Extract the (X, Y) coordinate from the center of the cell holding the provided text.  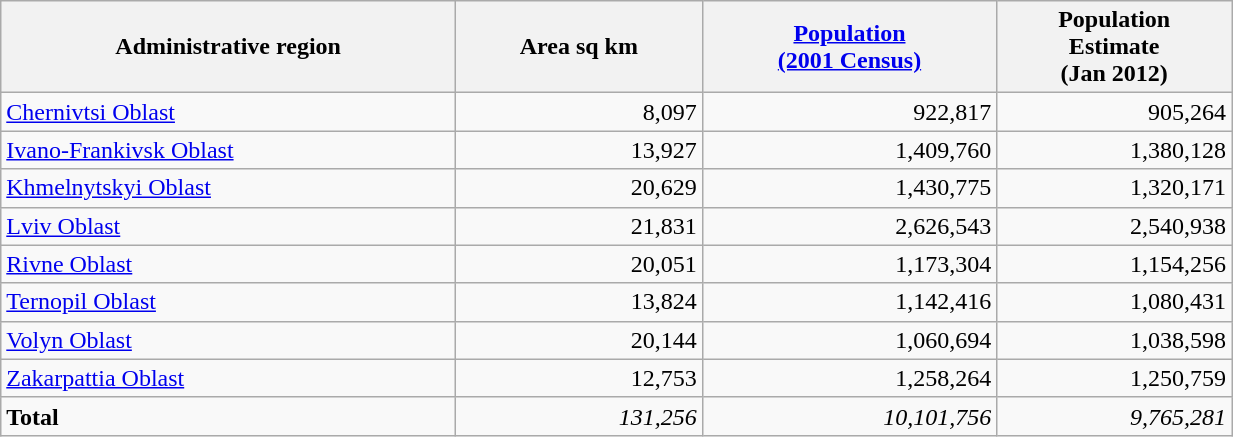
Zakarpattia Oblast (228, 378)
Total (228, 416)
10,101,756 (850, 416)
131,256 (580, 416)
20,144 (580, 340)
1,080,431 (1114, 302)
1,250,759 (1114, 378)
13,824 (580, 302)
13,927 (580, 150)
2,540,938 (1114, 226)
1,038,598 (1114, 340)
9,765,281 (1114, 416)
Chernivtsi Oblast (228, 112)
Khmelnytskyi Oblast (228, 188)
Volyn Oblast (228, 340)
20,629 (580, 188)
Ivano-Frankivsk Oblast (228, 150)
1,320,171 (1114, 188)
1,154,256 (1114, 264)
922,817 (850, 112)
Lviv Oblast (228, 226)
Area sq km (580, 47)
1,409,760 (850, 150)
2,626,543 (850, 226)
Population(2001 Census) (850, 47)
1,430,775 (850, 188)
1,142,416 (850, 302)
21,831 (580, 226)
20,051 (580, 264)
Rivne Oblast (228, 264)
1,060,694 (850, 340)
1,173,304 (850, 264)
12,753 (580, 378)
Population Estimate (Jan 2012) (1114, 47)
1,258,264 (850, 378)
Administrative region (228, 47)
8,097 (580, 112)
Ternopil Oblast (228, 302)
905,264 (1114, 112)
1,380,128 (1114, 150)
